Provide the (X, Y) coordinate of the cell's center where the given text is located.  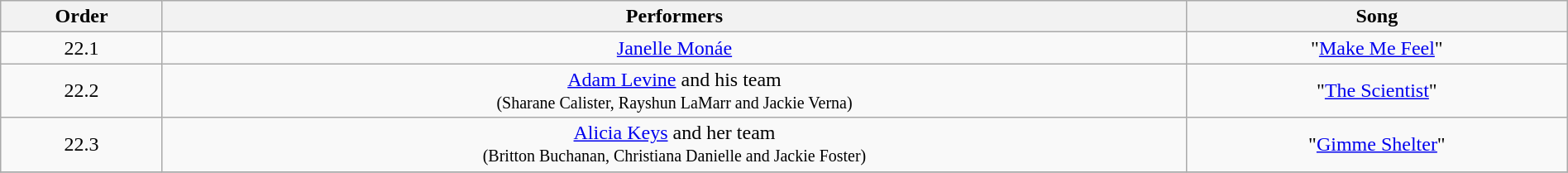
Order (82, 17)
"Gimme Shelter" (1378, 144)
"The Scientist" (1378, 91)
Song (1378, 17)
22.1 (82, 48)
Performers (674, 17)
Alicia Keys and her team (Britton Buchanan, Christiana Danielle and Jackie Foster) (674, 144)
"Make Me Feel" (1378, 48)
22.2 (82, 91)
Adam Levine and his team (Sharane Calister, Rayshun LaMarr and Jackie Verna) (674, 91)
Janelle Monáe (674, 48)
22.3 (82, 144)
